Pinpoint the cell where the given text exists, returning its (x, y) midpoint coordinate. 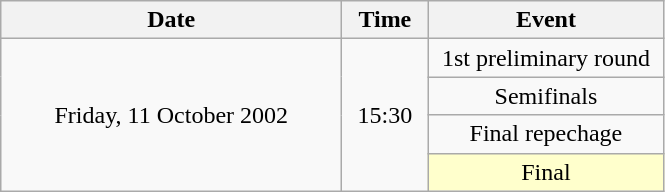
Final repechage (546, 134)
Final (546, 172)
Event (546, 20)
Semifinals (546, 96)
1st preliminary round (546, 58)
Date (172, 20)
Time (385, 20)
Friday, 11 October 2002 (172, 115)
15:30 (385, 115)
